Detect which cell encompasses the target text, then output its [X, Y] center coordinate. 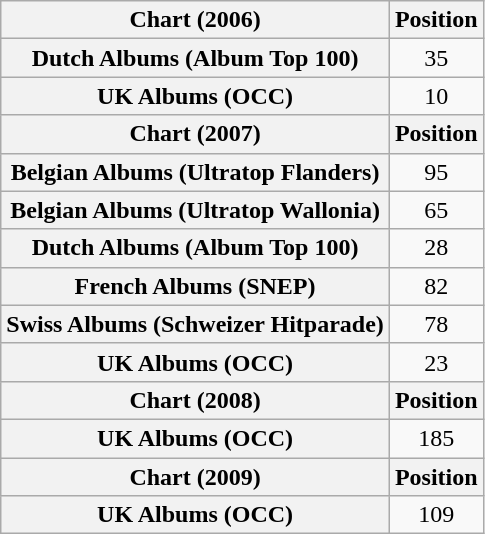
Belgian Albums (Ultratop Wallonia) [196, 210]
Chart (2008) [196, 400]
185 [436, 438]
65 [436, 210]
10 [436, 96]
Swiss Albums (Schweizer Hitparade) [196, 324]
French Albums (SNEP) [196, 286]
Chart (2006) [196, 20]
35 [436, 58]
28 [436, 248]
Chart (2007) [196, 134]
Chart (2009) [196, 477]
78 [436, 324]
95 [436, 172]
Belgian Albums (Ultratop Flanders) [196, 172]
109 [436, 515]
23 [436, 362]
82 [436, 286]
